Locate the cell with the specified text and output its (x, y) center coordinate. 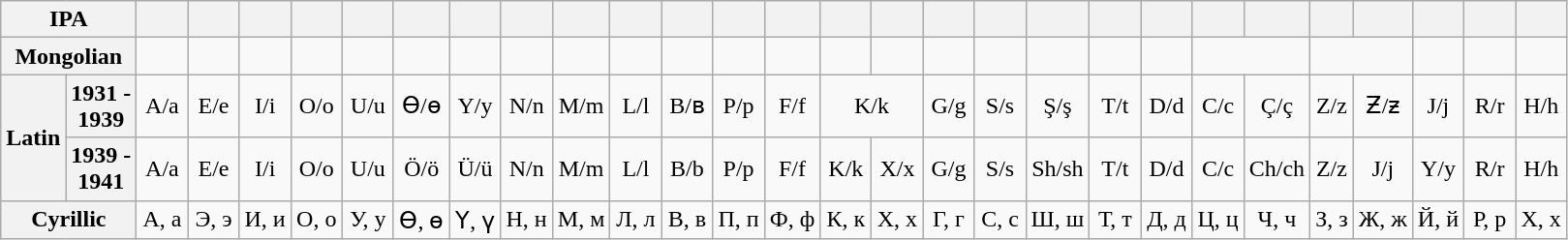
Ş/ş (1058, 106)
Д, д (1166, 220)
З, з (1333, 220)
Ɵ/ɵ (421, 106)
Ц, ц (1218, 220)
Т, т (1116, 220)
Ө, ө (421, 220)
Mongolian (69, 56)
А, а (163, 220)
В, в (688, 220)
Cyrillic (69, 220)
Ö/ö (421, 168)
О, о (316, 220)
Ch/ch (1276, 168)
Ü/ü (475, 168)
Ш, ш (1058, 220)
Н, н (527, 220)
Ж, ж (1383, 220)
П, п (738, 220)
IPA (69, 19)
Latin (33, 137)
Ƶ/ƶ (1383, 106)
К, к (846, 220)
С, с (999, 220)
Р, р (1490, 220)
B/ʙ (688, 106)
М, м (581, 220)
Э, э (213, 220)
Й, й (1437, 220)
Л, л (635, 220)
B/b (688, 168)
Ч, ч (1276, 220)
Ү, ү (475, 220)
X/x (897, 168)
1931 -1939 (101, 106)
1939 -1941 (101, 168)
Sh/sh (1058, 168)
Г, г (949, 220)
Ф, ф (792, 220)
И, и (265, 220)
Ç/ç (1276, 106)
У, у (368, 220)
